Locate the cell with the specified text and output its (x, y) center coordinate. 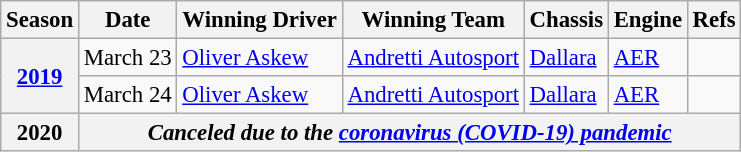
2020 (40, 133)
2019 (40, 76)
Date (128, 20)
Winning Team (433, 20)
Chassis (566, 20)
March 24 (128, 95)
Season (40, 20)
March 23 (128, 58)
Refs (714, 20)
Engine (648, 20)
Canceled due to the coronavirus (COVID-19) pandemic (410, 133)
Winning Driver (260, 20)
